Provide the (x, y) coordinate of the cell's center where the given text is located.  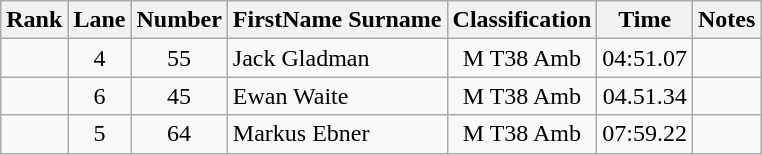
Lane (100, 20)
Jack Gladman (337, 58)
FirstName Surname (337, 20)
Markus Ebner (337, 134)
Time (645, 20)
07:59.22 (645, 134)
6 (100, 96)
Number (179, 20)
Notes (727, 20)
45 (179, 96)
Classification (522, 20)
04.51.34 (645, 96)
64 (179, 134)
5 (100, 134)
Ewan Waite (337, 96)
04:51.07 (645, 58)
4 (100, 58)
55 (179, 58)
Rank (34, 20)
